Pinpoint the cell where the given text exists, returning its [X, Y] midpoint coordinate. 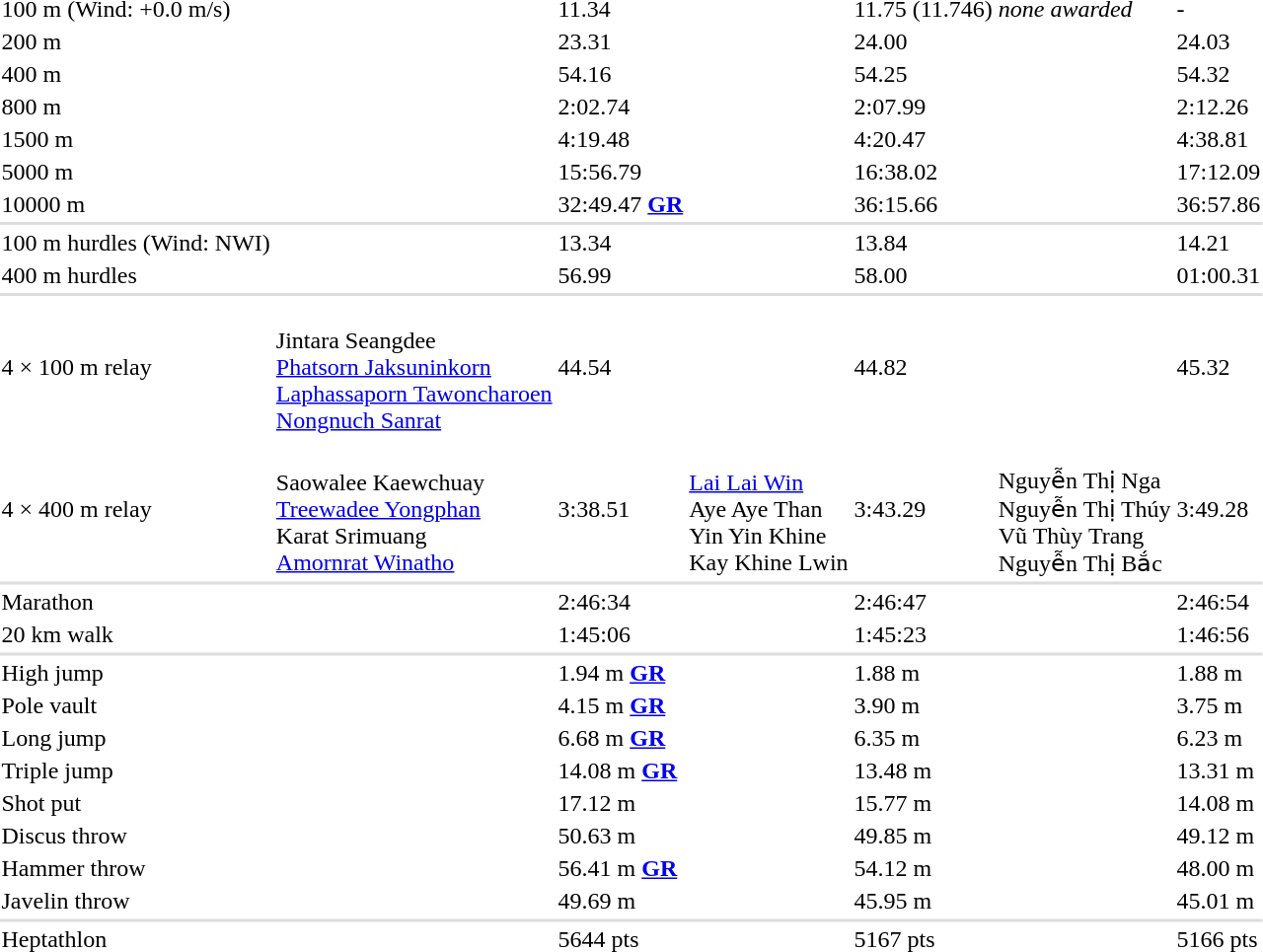
45.01 m [1219, 901]
49.12 m [1219, 836]
Shot put [136, 804]
54.16 [621, 74]
2:12.26 [1219, 107]
1:46:56 [1219, 634]
Long jump [136, 739]
13.84 [924, 243]
14.08 m GR [621, 770]
800 m [136, 107]
1:45:23 [924, 634]
45.32 [1219, 367]
13.48 m [924, 770]
15.77 m [924, 804]
54.25 [924, 74]
100 m hurdles (Wind: NWI) [136, 243]
4 × 400 m relay [136, 508]
3:43.29 [924, 508]
15:56.79 [621, 172]
45.95 m [924, 901]
400 m [136, 74]
50.63 m [621, 836]
1:45:06 [621, 634]
48.00 m [1219, 869]
Pole vault [136, 705]
6.35 m [924, 739]
Jintara Seangdee Phatsorn Jaksuninkorn Laphassaporn Tawoncharoen Nongnuch Sanrat [414, 367]
Lai Lai WinAye Aye ThanYin Yin KhineKay Khine Lwin [769, 508]
01:00.31 [1219, 275]
4:20.47 [924, 139]
23.31 [621, 41]
2:02.74 [621, 107]
20 km walk [136, 634]
1.94 m GR [621, 674]
54.12 m [924, 869]
10000 m [136, 204]
4 × 100 m relay [136, 367]
14.21 [1219, 243]
2:46:34 [621, 603]
16:38.02 [924, 172]
49.85 m [924, 836]
6.23 m [1219, 739]
49.69 m [621, 901]
3:38.51 [621, 508]
Saowalee KaewchuayTreewadee YongphanKarat SrimuangAmornrat Winatho [414, 508]
3.90 m [924, 705]
36:15.66 [924, 204]
2:07.99 [924, 107]
44.54 [621, 367]
2:46:54 [1219, 603]
36:57.86 [1219, 204]
44.82 [924, 367]
32:49.47 GR [621, 204]
Marathon [136, 603]
400 m hurdles [136, 275]
Triple jump [136, 770]
2:46:47 [924, 603]
5000 m [136, 172]
4:38.81 [1219, 139]
54.32 [1219, 74]
3:49.28 [1219, 508]
13.34 [621, 243]
4:19.48 [621, 139]
24.03 [1219, 41]
13.31 m [1219, 770]
58.00 [924, 275]
24.00 [924, 41]
14.08 m [1219, 804]
56.41 m GR [621, 869]
6.68 m GR [621, 739]
17:12.09 [1219, 172]
4.15 m GR [621, 705]
High jump [136, 674]
Nguyễn Thị NgaNguyễn Thị ThúyVũ Thùy TrangNguyễn Thị Bắc [1084, 508]
200 m [136, 41]
56.99 [621, 275]
Discus throw [136, 836]
Hammer throw [136, 869]
3.75 m [1219, 705]
1500 m [136, 139]
17.12 m [621, 804]
Javelin throw [136, 901]
